Search for the cell housing the specified text and yield its [X, Y] center coordinate. 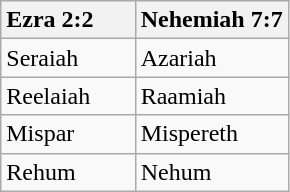
Nehemiah 7:7 [212, 20]
Raamiah [212, 96]
Seraiah [68, 58]
Mispereth [212, 134]
Nehum [212, 172]
Ezra 2:2 [68, 20]
Mispar [68, 134]
Azariah [212, 58]
Rehum [68, 172]
Reelaiah [68, 96]
